From the cell containing the given text, extract its center point as [x, y] coordinate. 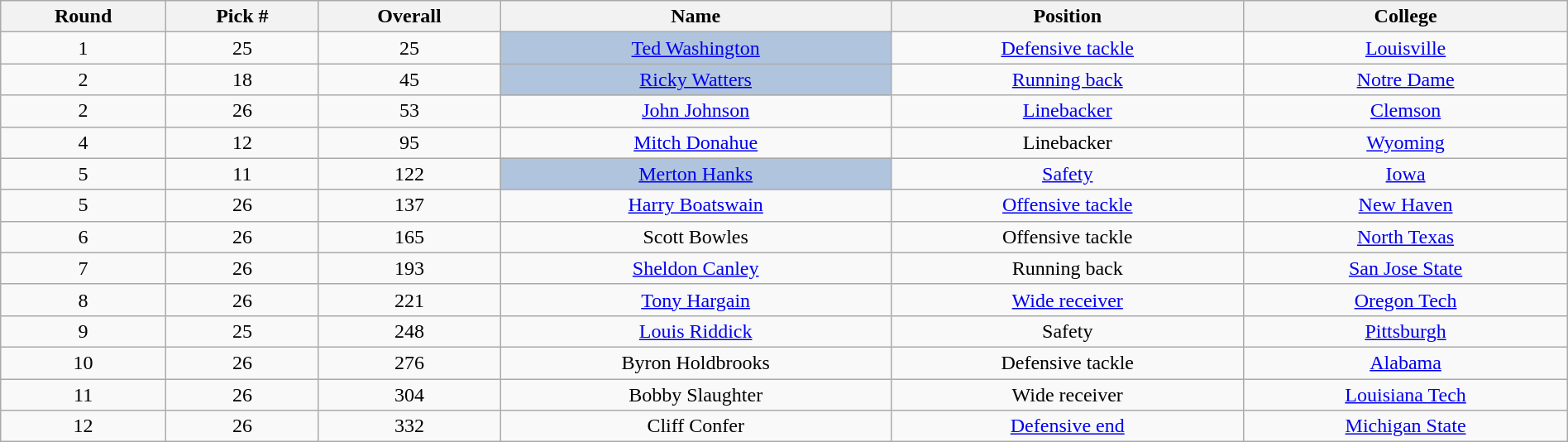
Wyoming [1406, 142]
8 [84, 300]
Oregon Tech [1406, 300]
Position [1068, 17]
Louis Riddick [696, 331]
Mitch Donahue [696, 142]
304 [409, 395]
Iowa [1406, 174]
122 [409, 174]
Tony Hargain [696, 300]
Louisville [1406, 48]
6 [84, 237]
95 [409, 142]
Ricky Watters [696, 79]
Sheldon Canley [696, 268]
137 [409, 205]
332 [409, 426]
Cliff Confer [696, 426]
New Haven [1406, 205]
Michigan State [1406, 426]
53 [409, 111]
Merton Hanks [696, 174]
9 [84, 331]
221 [409, 300]
18 [243, 79]
Alabama [1406, 363]
Scott Bowles [696, 237]
John Johnson [696, 111]
10 [84, 363]
165 [409, 237]
Defensive end [1068, 426]
Name [696, 17]
Ted Washington [696, 48]
San Jose State [1406, 268]
Clemson [1406, 111]
193 [409, 268]
Pick # [243, 17]
7 [84, 268]
Pittsburgh [1406, 331]
45 [409, 79]
Overall [409, 17]
North Texas [1406, 237]
Harry Boatswain [696, 205]
Bobby Slaughter [696, 395]
Byron Holdbrooks [696, 363]
Round [84, 17]
248 [409, 331]
College [1406, 17]
276 [409, 363]
Louisiana Tech [1406, 395]
4 [84, 142]
1 [84, 48]
Notre Dame [1406, 79]
